Output the (X, Y) coordinate of the center of the cell containing the given text.  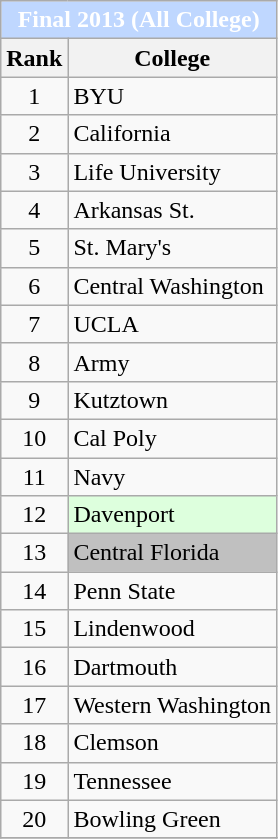
2 (34, 134)
8 (34, 362)
Central Washington (172, 286)
3 (34, 172)
Arkansas St. (172, 210)
19 (34, 781)
Bowling Green (172, 819)
Tennessee (172, 781)
10 (34, 438)
Kutztown (172, 400)
9 (34, 400)
20 (34, 819)
Western Washington (172, 705)
7 (34, 324)
4 (34, 210)
1 (34, 96)
12 (34, 515)
15 (34, 629)
Davenport (172, 515)
Central Florida (172, 553)
Army (172, 362)
UCLA (172, 324)
14 (34, 591)
Dartmouth (172, 667)
California (172, 134)
Life University (172, 172)
Navy (172, 477)
5 (34, 248)
St. Mary's (172, 248)
Penn State (172, 591)
11 (34, 477)
Cal Poly (172, 438)
Rank (34, 58)
Clemson (172, 743)
BYU (172, 96)
16 (34, 667)
Lindenwood (172, 629)
18 (34, 743)
College (172, 58)
17 (34, 705)
Final 2013 (All College) (139, 20)
13 (34, 553)
6 (34, 286)
